Locate the cell with the specified text and output its (X, Y) center coordinate. 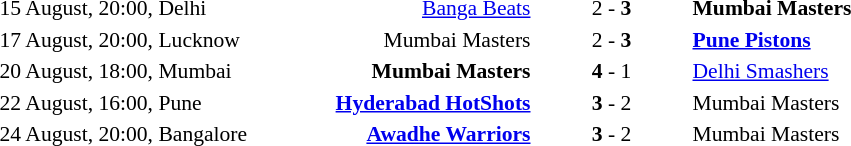
4 - 1 (612, 71)
Hyderabad HotShots (418, 102)
2 - 3 (612, 40)
3 - 2 (612, 102)
